Find where the given text appears and provide that cell's center as [X, Y] coordinate. 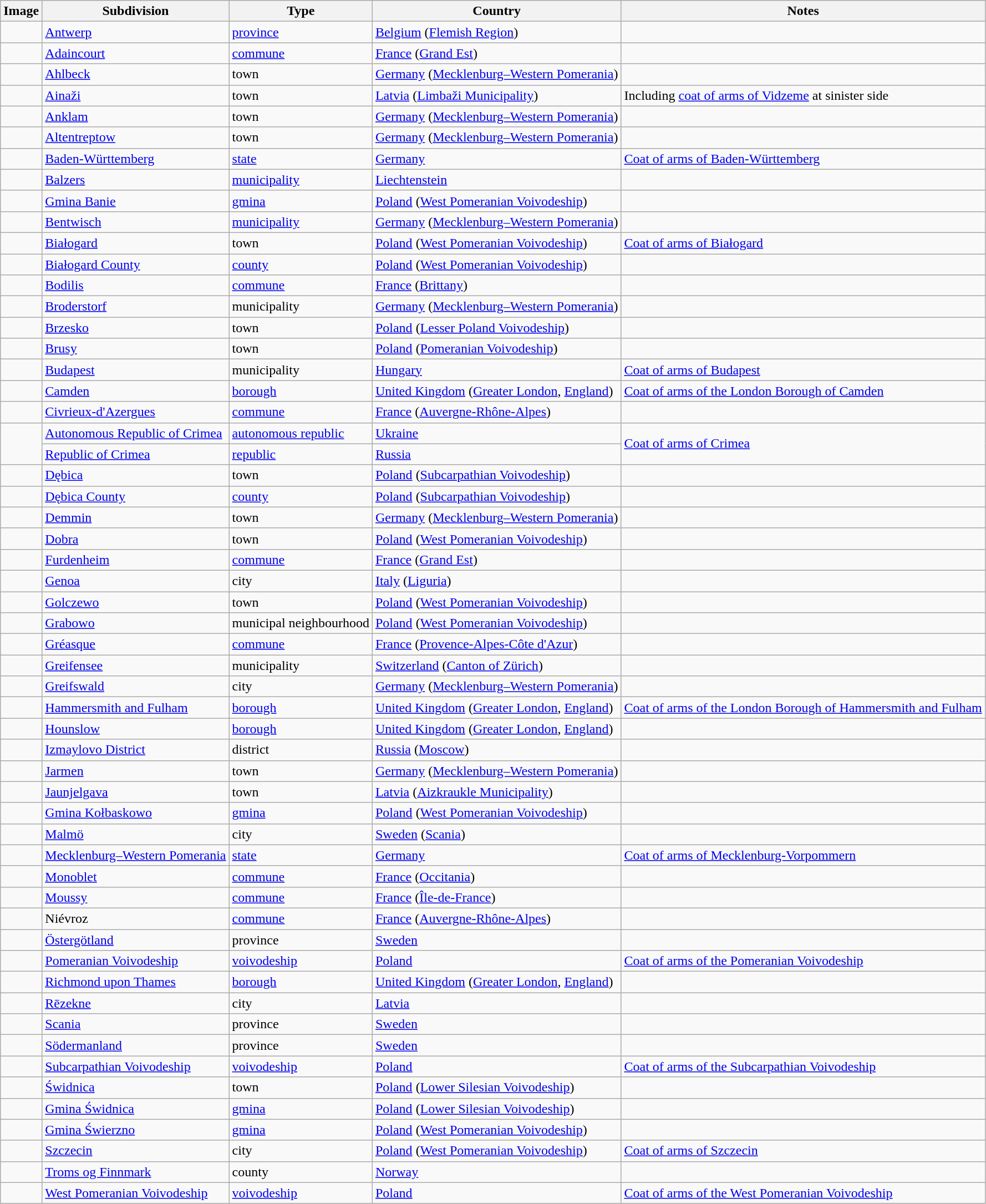
Jaunjelgava [135, 792]
Coat of arms of the West Pomeranian Voivodeship [803, 1193]
Szczecin [135, 1151]
autonomous republic [301, 433]
Świdnica [135, 1088]
Södermanland [135, 1045]
Adaincourt [135, 53]
Furdenheim [135, 560]
Gréasque [135, 644]
Coat of arms of Białogard [803, 243]
republic [301, 454]
Poland (Lesser Poland Voivodeship) [497, 328]
Republic of Crimea [135, 454]
Białogard County [135, 265]
Notes [803, 11]
Hounslow [135, 729]
Subcarpathian Voivodeship [135, 1066]
France (Île-de-France) [497, 897]
Type [301, 11]
Latvia (Limbaži Municipality) [497, 95]
Coat of arms of the Subcarpathian Voivodeship [803, 1066]
Hammersmith and Fulham [135, 708]
Coat of arms of Mecklenburg-Vorpommern [803, 855]
Grabowo [135, 623]
Scania [135, 1024]
Moussy [135, 897]
Brzesko [135, 328]
West Pomeranian Voivodeship [135, 1193]
Coat of arms of Szczecin [803, 1151]
Gmina Świerzno [135, 1130]
Civrieux-d'Azergues [135, 412]
Ahlbeck [135, 74]
Anklam [135, 116]
Norway [497, 1172]
Ukraine [497, 433]
Dobra [135, 539]
Altentreptow [135, 138]
France (Occitania) [497, 876]
Demmin [135, 517]
France (Provence-Alpes-Côte d'Azur) [497, 644]
municipal neighbourhood [301, 623]
Bentwisch [135, 222]
Białogard [135, 243]
Östergötland [135, 940]
Genoa [135, 581]
Brusy [135, 349]
Broderstorf [135, 307]
France (Brittany) [497, 286]
Greifswald [135, 687]
Coat of arms of Crimea [803, 444]
Balzers [135, 180]
Coat of arms of Budapest [803, 370]
Sweden (Scania) [497, 834]
Subdivision [135, 11]
Ainaži [135, 95]
Switzerland (Canton of Zürich) [497, 665]
district [301, 750]
Richmond upon Thames [135, 982]
Troms og Finnmark [135, 1172]
Liechtenstein [497, 180]
Gmina Świdnica [135, 1109]
Pomeranian Voivodeship [135, 961]
Russia (Moscow) [497, 750]
Greifensee [135, 665]
Budapest [135, 370]
Country [497, 11]
Jarmen [135, 771]
Latvia (Aizkraukle Municipality) [497, 792]
Belgium (Flemish Region) [497, 32]
Dębica [135, 475]
Mecklenburg–Western Pomerania [135, 855]
Antwerp [135, 32]
Monoblet [135, 876]
Hungary [497, 370]
Poland (Pomeranian Voivodeship) [497, 349]
Coat of arms of the London Borough of Camden [803, 391]
Gmina Kołbaskowo [135, 813]
Golczewo [135, 602]
Russia [497, 454]
Malmö [135, 834]
Dębica County [135, 496]
Gmina Banie [135, 201]
Latvia [497, 1003]
Izmaylovo District [135, 750]
Baden-Württemberg [135, 159]
Niévroz [135, 918]
Italy (Liguria) [497, 581]
Camden [135, 391]
Image [21, 11]
Bodilis [135, 286]
Rēzekne [135, 1003]
Autonomous Republic of Crimea [135, 433]
Including coat of arms of Vidzeme at sinister side [803, 95]
Coat of arms of the London Borough of Hammersmith and Fulham [803, 708]
Coat of arms of the Pomeranian Voivodeship [803, 961]
Coat of arms of Baden-Württemberg [803, 159]
